Identify which cell holds the provided text, then report its (X, Y) central coordinate. 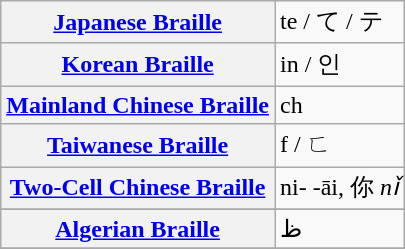
Korean Braille (138, 64)
f / ㄈ (338, 146)
ch (338, 105)
ظ ‎ (338, 229)
te / て / テ (338, 22)
Mainland Chinese Braille (138, 105)
Taiwanese Braille (138, 146)
Japanese Braille (138, 22)
in / 인 (338, 64)
ni- -āi, 你 nǐ (338, 188)
Two-Cell Chinese Braille (138, 188)
Algerian Braille (138, 229)
